Pinpoint the cell where the given text exists, returning its (x, y) midpoint coordinate. 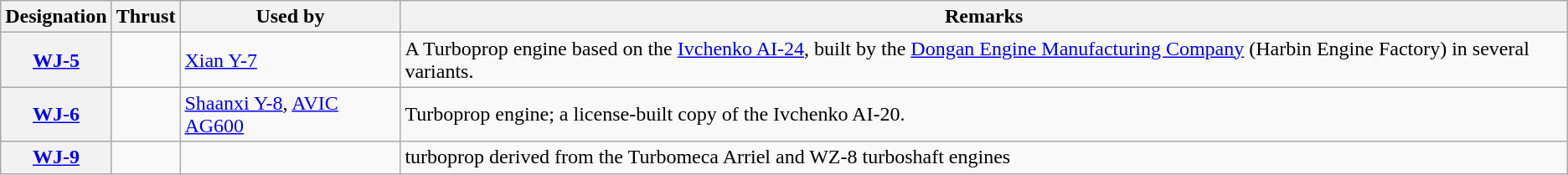
Designation (56, 17)
turboprop derived from the Turbomeca Arriel and WZ-8 turboshaft engines (983, 157)
Remarks (983, 17)
Turboprop engine; a license-built copy of the Ivchenko AI-20. (983, 114)
WJ-9 (56, 157)
Thrust (146, 17)
WJ-5 (56, 60)
Used by (290, 17)
A Turboprop engine based on the Ivchenko AI-24, built by the Dongan Engine Manufacturing Company (Harbin Engine Factory) in several variants. (983, 60)
WJ-6 (56, 114)
Shaanxi Y-8, AVIC AG600 (290, 114)
Xian Y-7 (290, 60)
